Capture the cell that displays the provided text and extract its (x, y) central coordinate. 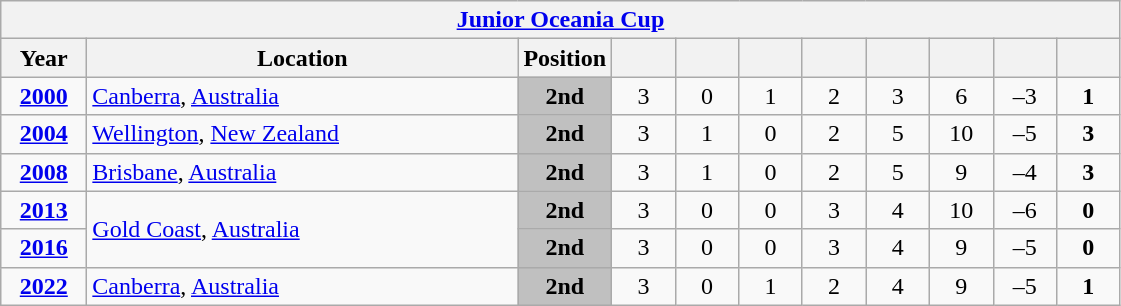
2013 (44, 210)
Year (44, 58)
Wellington, New Zealand (302, 134)
–3 (1025, 96)
–6 (1025, 210)
Location (302, 58)
2004 (44, 134)
–4 (1025, 172)
2022 (44, 286)
Brisbane, Australia (302, 172)
Junior Oceania Cup (560, 20)
2008 (44, 172)
Position (565, 58)
Gold Coast, Australia (302, 229)
2016 (44, 248)
2000 (44, 96)
6 (961, 96)
